Extract the (X, Y) coordinate from the center of the cell holding the provided text.  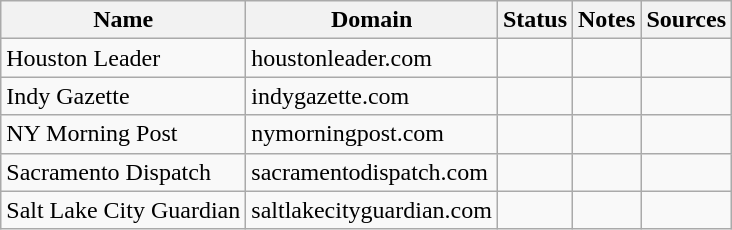
NY Morning Post (124, 134)
saltlakecityguardian.com (372, 210)
Domain (372, 20)
Sacramento Dispatch (124, 172)
indygazette.com (372, 96)
nymorningpost.com (372, 134)
Name (124, 20)
Houston Leader (124, 58)
Indy Gazette (124, 96)
Sources (686, 20)
houstonleader.com (372, 58)
Salt Lake City Guardian (124, 210)
Status (534, 20)
Notes (607, 20)
sacramentodispatch.com (372, 172)
